Determine the [x, y] coordinate at the center of the cell enclosing the given text.  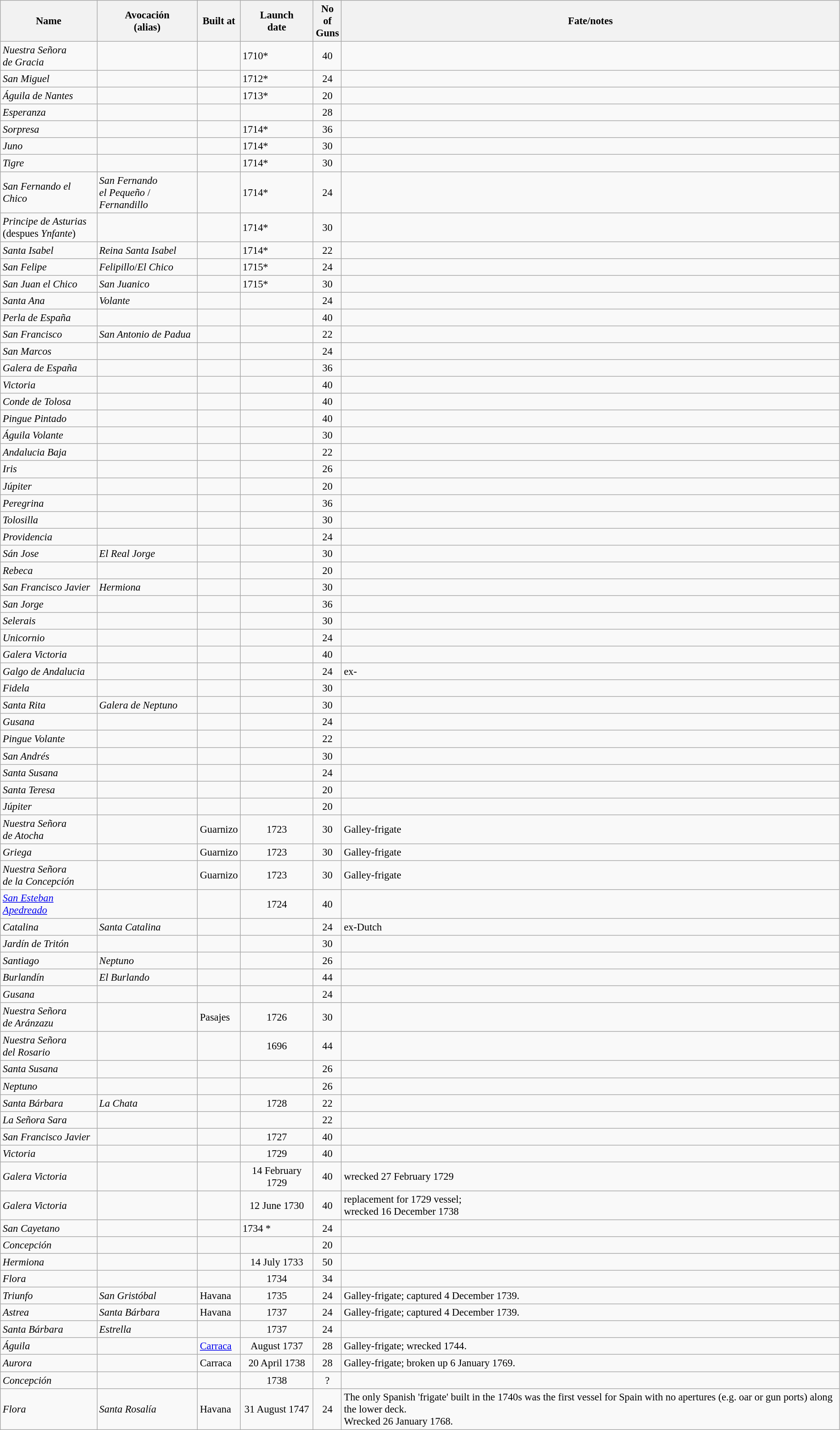
La Chata [147, 1103]
Galgo de Andalucia [48, 672]
Tolosilla [48, 520]
Avocación(alias) [147, 21]
San Miguel [48, 79]
Perla de España [48, 317]
Providencia [48, 537]
Fidela [48, 688]
Name [48, 21]
San Juanico [147, 284]
Triunfo [48, 1296]
1712* [277, 79]
San Fernando el Chico [48, 192]
ex-Dutch [591, 927]
Santa Ana [48, 301]
La Señora Sara [48, 1120]
Nuestra Señorade la Concepción [48, 875]
San Marcos [48, 351]
Volante [147, 301]
No ofGuns [327, 21]
1734 [277, 1279]
San Antonio de Padua [147, 335]
Águila [48, 1347]
Reina Santa Isabel [147, 250]
San Fernandoel Pequeño / Fernandillo [147, 192]
20 April 1738 [277, 1363]
1696 [277, 1047]
Sorpresa [48, 130]
Fate/notes [591, 21]
Estrella [147, 1330]
San Juan el Chico [48, 284]
San Felipe [48, 267]
ex- [591, 672]
San Gristóbal [147, 1296]
1738 [277, 1380]
Pasajes [219, 1017]
San Andrés [48, 756]
Águila de Nantes [48, 96]
Jardín de Tritón [48, 944]
Águila Volante [48, 435]
Launchdate [277, 21]
1728 [277, 1103]
Esperanza [48, 113]
Unicornio [48, 638]
Nuestra Señorade Aránzazu [48, 1017]
31 August 1747 [277, 1409]
Astrea [48, 1313]
Nuestra Señorade Atocha [48, 830]
Santa Teresa [48, 790]
Santa Rosalía [147, 1409]
San Cayetano [48, 1228]
Catalina [48, 927]
Conde de Tolosa [48, 402]
August 1737 [277, 1347]
El Burlando [147, 978]
Nuestra Señorade Gracia [48, 57]
34 [327, 1279]
Andalucia Baja [48, 452]
Galley-frigate; wrecked 1744. [591, 1347]
Santa Isabel [48, 250]
1735 [277, 1296]
1713* [277, 96]
14 February 1729 [277, 1177]
1727 [277, 1137]
San Jorge [48, 604]
Felipillo/El Chico [147, 267]
Burlandín [48, 978]
Rebeca [48, 570]
1734 * [277, 1228]
Built at [219, 21]
Santiago [48, 961]
Peregrina [48, 503]
Galera de España [48, 368]
Iris [48, 469]
12 June 1730 [277, 1205]
San Francisco [48, 335]
1729 [277, 1154]
Principe de Asturias(despues Ynfante) [48, 227]
El Real Jorge [147, 554]
1724 [277, 904]
San Esteban Apedreado [48, 904]
? [327, 1380]
Selerais [48, 621]
Santa Catalina [147, 927]
Griega [48, 852]
replacement for 1729 vessel;wrecked 16 December 1738 [591, 1205]
Santa Rita [48, 705]
Sán Jose [48, 554]
Juno [48, 147]
Galera de Neptuno [147, 705]
Galley-frigate; broken up 6 January 1769. [591, 1363]
50 [327, 1262]
14 July 1733 [277, 1262]
wrecked 27 February 1729 [591, 1177]
1726 [277, 1017]
Pingue Volante [48, 739]
Aurora [48, 1363]
Nuestra Señoradel Rosario [48, 1047]
Pingue Pintado [48, 419]
Tigre [48, 163]
1710* [277, 57]
